Return [X, Y] of the center of cell containing provided text 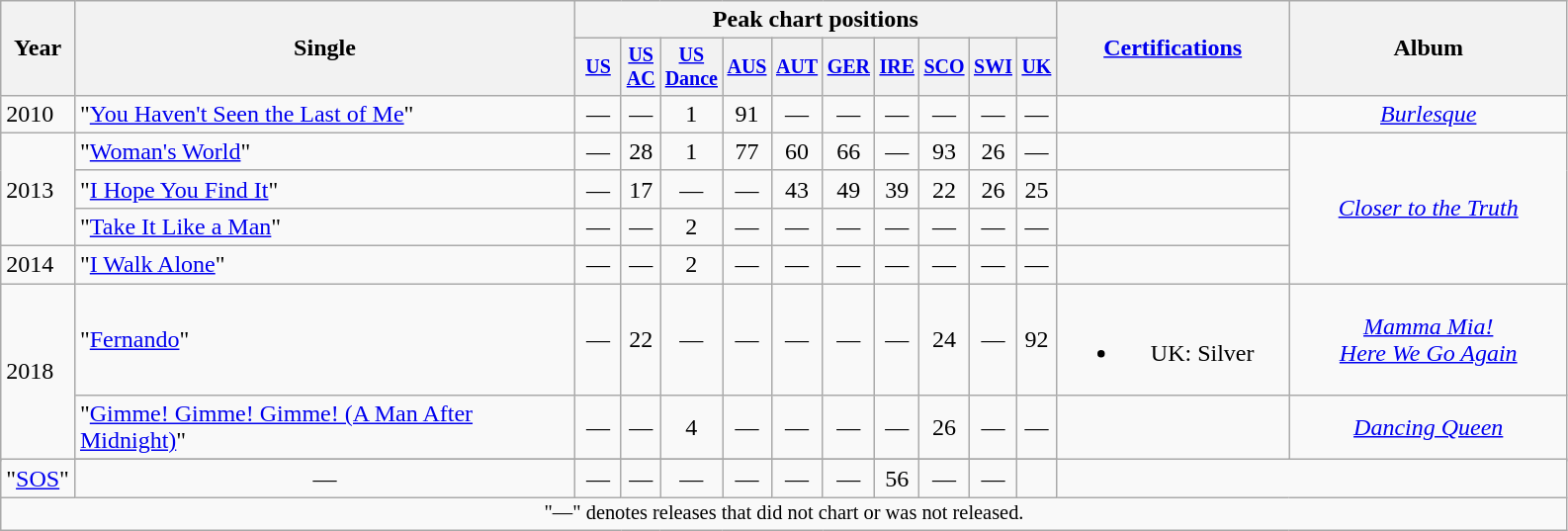
77 [747, 151]
2018 [38, 372]
92 [1036, 340]
Mamma Mia! Here We Go Again [1428, 340]
"I Hope You Find It" [324, 189]
2014 [38, 265]
UK: Silver [1173, 340]
"Fernando" [324, 340]
Dancing Queen [1428, 427]
Certifications [1173, 48]
Album [1428, 48]
US AC [641, 67]
91 [747, 114]
93 [945, 151]
49 [848, 189]
66 [848, 151]
AUT [797, 67]
GER [848, 67]
17 [641, 189]
"I Walk Alone" [324, 265]
SWI [993, 67]
Closer to the Truth [1428, 208]
56 [898, 479]
IRE [898, 67]
"You Haven't Seen the Last of Me" [324, 114]
AUS [747, 67]
4 [692, 427]
28 [641, 151]
"SOS" [38, 479]
2010 [38, 114]
Single [324, 48]
"—" denotes releases that did not chart or was not released. [785, 514]
"Gimme! Gimme! Gimme! (A Man After Midnight)" [324, 427]
US Dance [692, 67]
UK [1036, 67]
"Woman's World" [324, 151]
60 [797, 151]
24 [945, 340]
39 [898, 189]
25 [1036, 189]
Peak chart positions [817, 20]
"Take It Like a Man" [324, 226]
Burlesque [1428, 114]
US [599, 67]
Year [38, 48]
SCO [945, 67]
43 [797, 189]
2013 [38, 189]
